Extract the (x, y) coordinate from the center of the cell holding the provided text.  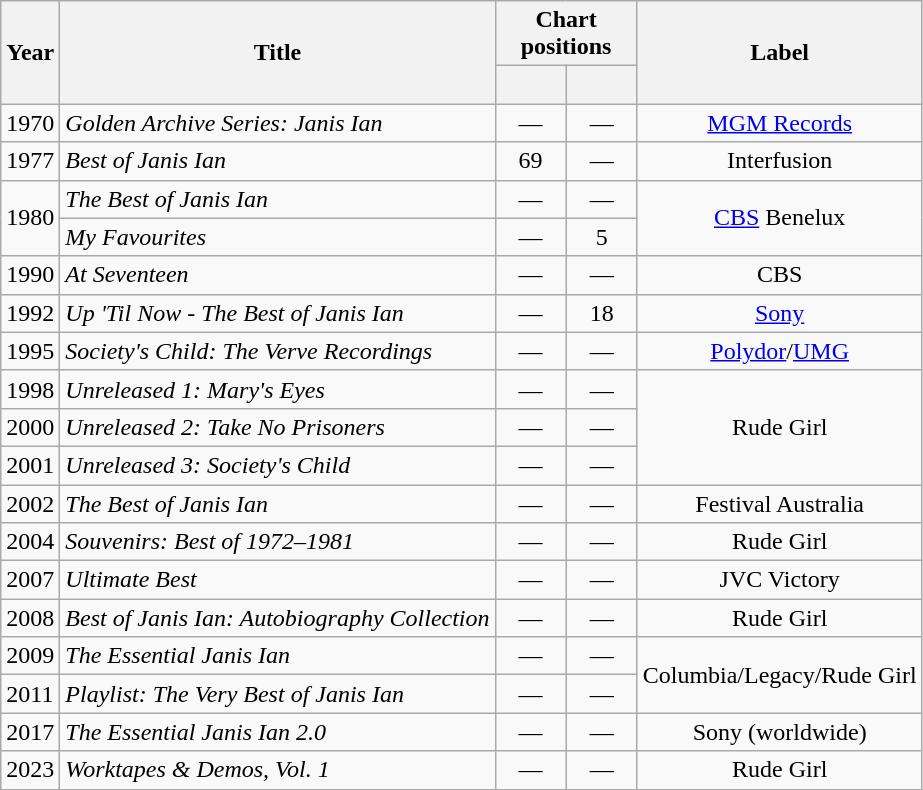
2017 (30, 732)
2001 (30, 465)
2008 (30, 618)
2023 (30, 770)
The Essential Janis Ian 2.0 (278, 732)
Society's Child: The Verve Recordings (278, 351)
Souvenirs: Best of 1972–1981 (278, 542)
Best of Janis Ian (278, 161)
Festival Australia (780, 503)
CBS Benelux (780, 218)
CBS (780, 275)
Interfusion (780, 161)
Best of Janis Ian: Autobiography Collection (278, 618)
Year (30, 52)
Golden Archive Series: Janis Ian (278, 123)
2009 (30, 656)
Title (278, 52)
Up 'Til Now - The Best of Janis Ian (278, 313)
The Essential Janis Ian (278, 656)
Unreleased 1: Mary's Eyes (278, 389)
MGM Records (780, 123)
5 (602, 237)
Ultimate Best (278, 580)
2000 (30, 427)
2011 (30, 694)
1980 (30, 218)
1992 (30, 313)
1998 (30, 389)
Sony (worldwide) (780, 732)
2007 (30, 580)
JVC Victory (780, 580)
At Seventeen (278, 275)
1977 (30, 161)
Unreleased 3: Society's Child (278, 465)
Label (780, 52)
My Favourites (278, 237)
2004 (30, 542)
Sony (780, 313)
Columbia/Legacy/Rude Girl (780, 675)
69 (530, 161)
Unreleased 2: Take No Prisoners (278, 427)
18 (602, 313)
1995 (30, 351)
1970 (30, 123)
Worktapes & Demos, Vol. 1 (278, 770)
Chart positions (566, 34)
Playlist: The Very Best of Janis Ian (278, 694)
Polydor/UMG (780, 351)
2002 (30, 503)
1990 (30, 275)
